Detect which cell encompasses the target text, then output its (X, Y) center coordinate. 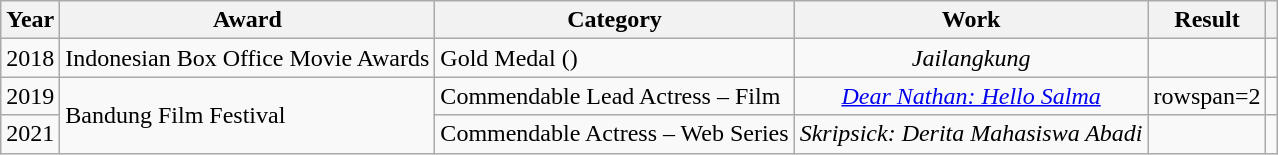
Indonesian Box Office Movie Awards (248, 58)
Commendable Lead Actress – Film (614, 96)
2018 (30, 58)
Skripsick: Derita Mahasiswa Abadi (971, 134)
Commendable Actress – Web Series (614, 134)
Gold Medal () (614, 58)
2019 (30, 96)
Bandung Film Festival (248, 115)
Category (614, 20)
Result (1207, 20)
Award (248, 20)
2021 (30, 134)
Dear Nathan: Hello Salma (971, 96)
Year (30, 20)
Work (971, 20)
rowspan=2 (1207, 96)
Jailangkung (971, 58)
